Return the (X, Y) coordinate for the center point of the cell that contains the specified text.  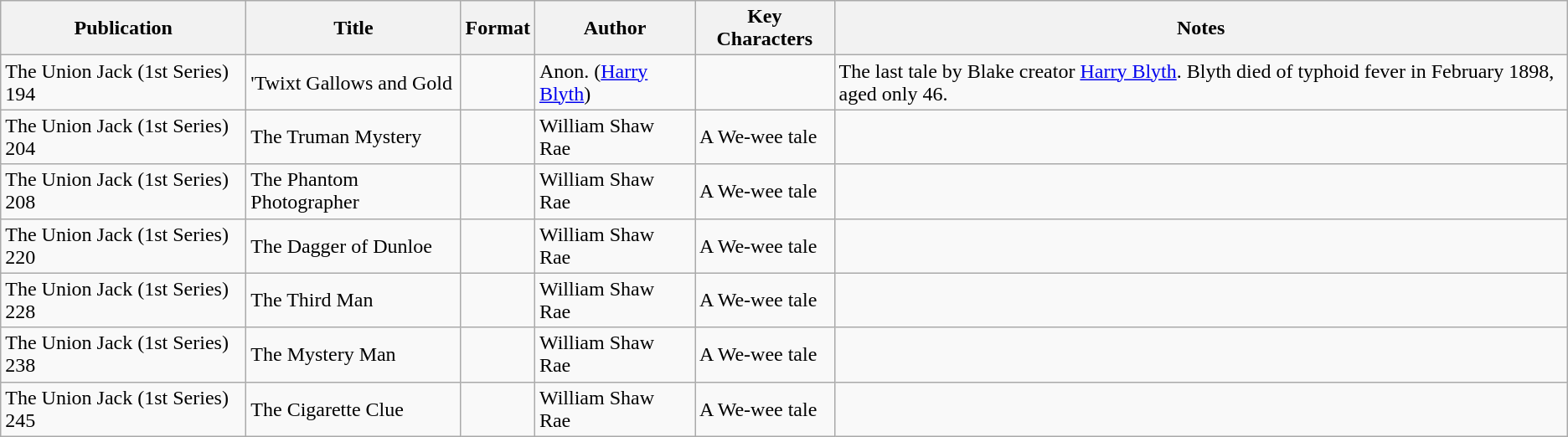
Title (353, 28)
The Union Jack (1st Series) 238 (124, 355)
Format (498, 28)
The Union Jack (1st Series) 220 (124, 246)
The Union Jack (1st Series) 208 (124, 191)
The last tale by Blake creator Harry Blyth. Blyth died of typhoid fever in February 1898, aged only 46. (1201, 82)
Anon. (Harry Blyth) (615, 82)
The Union Jack (1st Series) 204 (124, 137)
The Dagger of Dunloe (353, 246)
The Truman Mystery (353, 137)
The Cigarette Clue (353, 409)
Key Characters (765, 28)
Notes (1201, 28)
'Twixt Gallows and Gold (353, 82)
The Phantom Photographer (353, 191)
Author (615, 28)
The Union Jack (1st Series) 228 (124, 300)
The Union Jack (1st Series) 194 (124, 82)
The Third Man (353, 300)
The Mystery Man (353, 355)
Publication (124, 28)
The Union Jack (1st Series) 245 (124, 409)
